From the cell containing the given text, extract its center point as (x, y) coordinate. 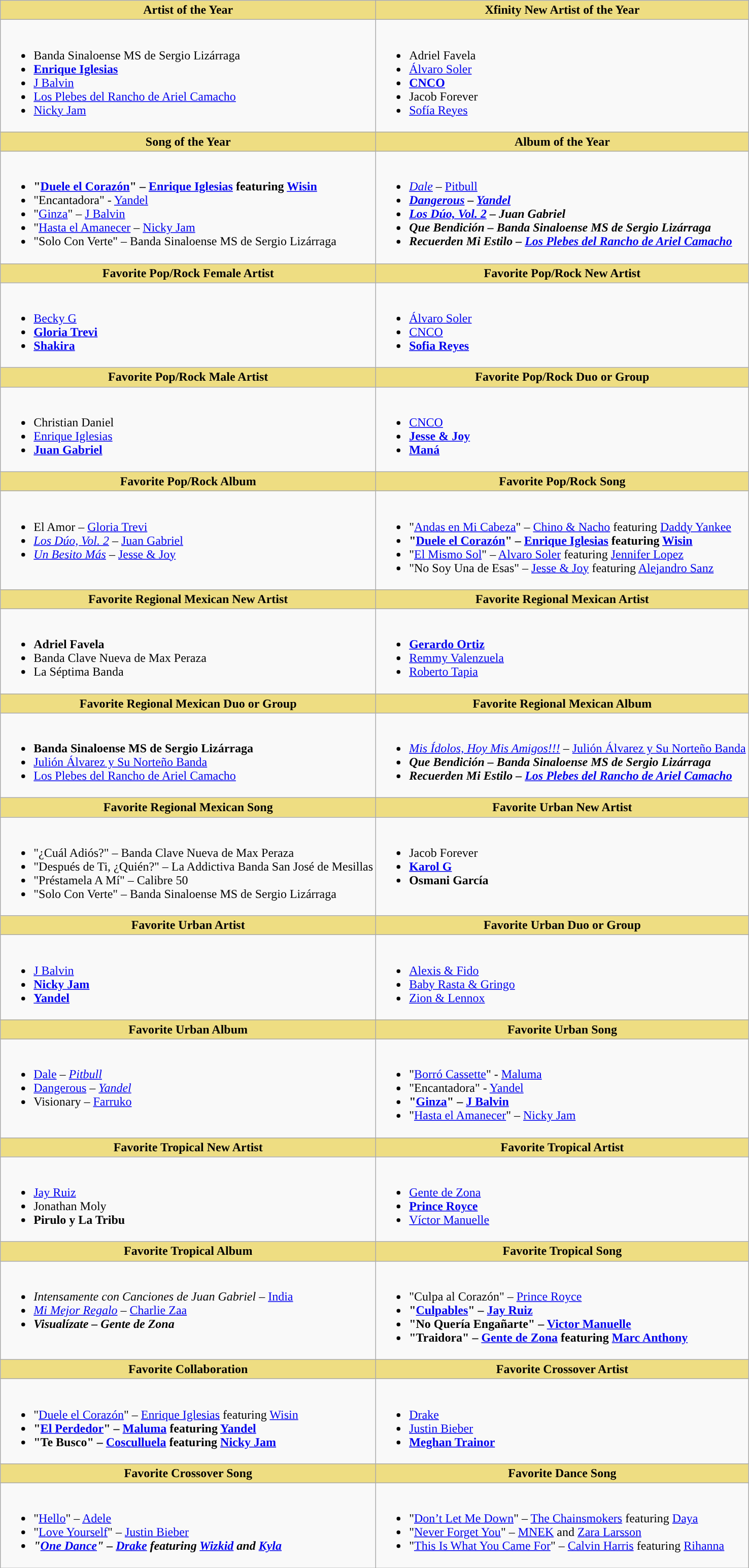
Banda Sinaloense MS de Sergio LizárragaJulión Álvarez y Su Norteño BandaLos Plebes del Rancho de Ariel Camacho (188, 755)
Favorite Dance Song (562, 1473)
Gente de Zona Prince RoyceVíctor Manuelle (562, 1199)
Christian Daniel Enrique IglesiasJuan Gabriel (188, 429)
Favorite Regional Mexican Artist (562, 599)
Becky GGloria TreviShakira (188, 325)
Favorite Pop/Rock Song (562, 481)
Álvaro Soler CNCOSofia Reyes (562, 325)
Favorite Pop/Rock Album (188, 481)
Jay RuizJonathan Moly Pirulo y La Tribu (188, 1199)
Favorite Pop/Rock New Artist (562, 273)
Favorite Regional Mexican New Artist (188, 599)
Favorite Regional Mexican Duo or Group (188, 703)
Favorite Tropical New Artist (188, 1147)
Favorite Pop/Rock Female Artist (188, 273)
Favorite Crossover Song (188, 1473)
Favorite Urban Song (562, 1029)
Album of the Year (562, 142)
El Amor – Gloria TreviLos Dúo, Vol. 2 – Juan GabrielUn Besito Más – Jesse & Joy (188, 540)
Favorite Collaboration (188, 1369)
Jacob ForeverKarol GOsmani García (562, 866)
Intensamente con Canciones de Juan Gabriel – IndiaMi Mejor Regalo – Charlie Zaa Visualízate – Gente de Zona (188, 1310)
CNCOJesse & JoyManá (562, 429)
Favorite Crossover Artist (562, 1369)
Alexis & FidoBaby Rasta & Gringo Zion & Lennox (562, 978)
Adriel FavelaBanda Clave Nueva de Max PerazaLa Séptima Banda (188, 651)
J BalvinNicky JamYandel (188, 978)
Dale – PitbullDangerous – Yandel Visionary – Farruko (188, 1088)
Song of the Year (188, 142)
Drake Justin BieberMeghan Trainor (562, 1421)
Favorite Tropical Artist (562, 1147)
Favorite Urban New Artist (562, 808)
Adriel FavelaÁlvaro Soler CNCOJacob ForeverSofía Reyes (562, 76)
Favorite Pop/Rock Duo or Group (562, 377)
Favorite Urban Album (188, 1029)
Banda Sinaloense MS de Sergio Lizárraga Enrique IglesiasJ BalvinLos Plebes del Rancho de Ariel CamachoNicky Jam (188, 76)
Favorite Regional Mexican Album (562, 703)
Favorite Urban Duo or Group (562, 925)
Favorite Tropical Song (562, 1251)
Xfinity New Artist of the Year (562, 10)
"Hello" – Adele "Love Yourself" – Justin Bieber"One Dance" – Drake featuring Wizkid and Kyla (188, 1525)
"Borró Cassette" - Maluma"Encantadora" - Yandel "Ginza" – J Balvin"Hasta el Amanecer" – Nicky Jam (562, 1088)
Favorite Regional Mexican Song (188, 808)
Favorite Urban Artist (188, 925)
Favorite Pop/Rock Male Artist (188, 377)
Artist of the Year (188, 10)
"Culpa al Corazón" – Prince Royce"Culpables" – Jay Ruiz"No Quería Engañarte" – Victor Manuelle"Traidora" – Gente de Zona featuring Marc Anthony (562, 1310)
"Duele el Corazón" – Enrique Iglesias featuring Wisin"El Perdedor" – Maluma featuring Yandel"Te Busco" – Cosculluela featuring Nicky Jam (188, 1421)
Gerardo OrtizRemmy ValenzuelaRoberto Tapia (562, 651)
Favorite Tropical Album (188, 1251)
